Return (x, y) of the center of cell containing provided text 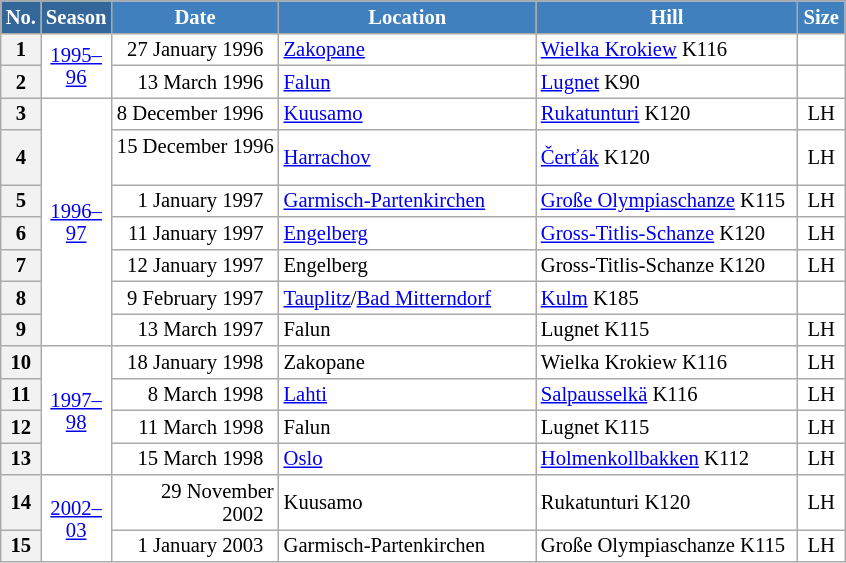
3 (21, 113)
11 (21, 394)
Tauplitz/Bad Mitterndorf (408, 297)
7 (21, 265)
Čerťák K120 (667, 158)
1995–96 (76, 65)
Lahti (408, 394)
8 March 1998 (194, 394)
6 (21, 232)
2 (21, 81)
No. (21, 16)
5 (21, 200)
9 (21, 329)
Kulm K185 (667, 297)
Date (194, 16)
13 (21, 458)
18 January 1998 (194, 362)
11 January 1997 (194, 232)
9 February 1997 (194, 297)
Location (408, 16)
14 (21, 502)
Salpausselkä K116 (667, 394)
Lugnet K90 (667, 81)
1996–97 (76, 221)
1 (21, 49)
12 January 1997 (194, 265)
1 January 2003 (194, 545)
Season (76, 16)
2002–03 (76, 518)
11 March 1998 (194, 426)
27 January 1996 (194, 49)
Oslo (408, 458)
Holmenkollbakken K112 (667, 458)
1 January 1997 (194, 200)
29 November 2002 (194, 502)
10 (21, 362)
1997–98 (76, 410)
13 March 1996 (194, 81)
Hill (667, 16)
12 (21, 426)
15 (21, 545)
Harrachov (408, 158)
4 (21, 158)
15 March 1998 (194, 458)
Size (822, 16)
8 December 1996 (194, 113)
8 (21, 297)
13 March 1997 (194, 329)
15 December 1996 (194, 158)
